Find where the given text appears and provide that cell's center as (X, Y) coordinate. 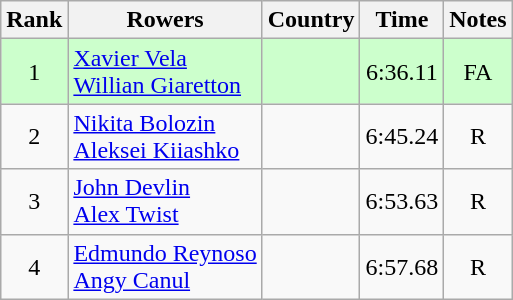
4 (34, 266)
Xavier VelaWillian Giaretton (165, 72)
Rowers (165, 20)
Nikita BolozinAleksei Kiiashko (165, 136)
3 (34, 202)
Time (402, 20)
6:45.24 (402, 136)
John DevlinAlex Twist (165, 202)
1 (34, 72)
6:36.11 (402, 72)
6:53.63 (402, 202)
2 (34, 136)
Notes (478, 20)
6:57.68 (402, 266)
Rank (34, 20)
Edmundo ReynosoAngy Canul (165, 266)
FA (478, 72)
Country (311, 20)
